Capture the cell that displays the provided text and extract its [X, Y] central coordinate. 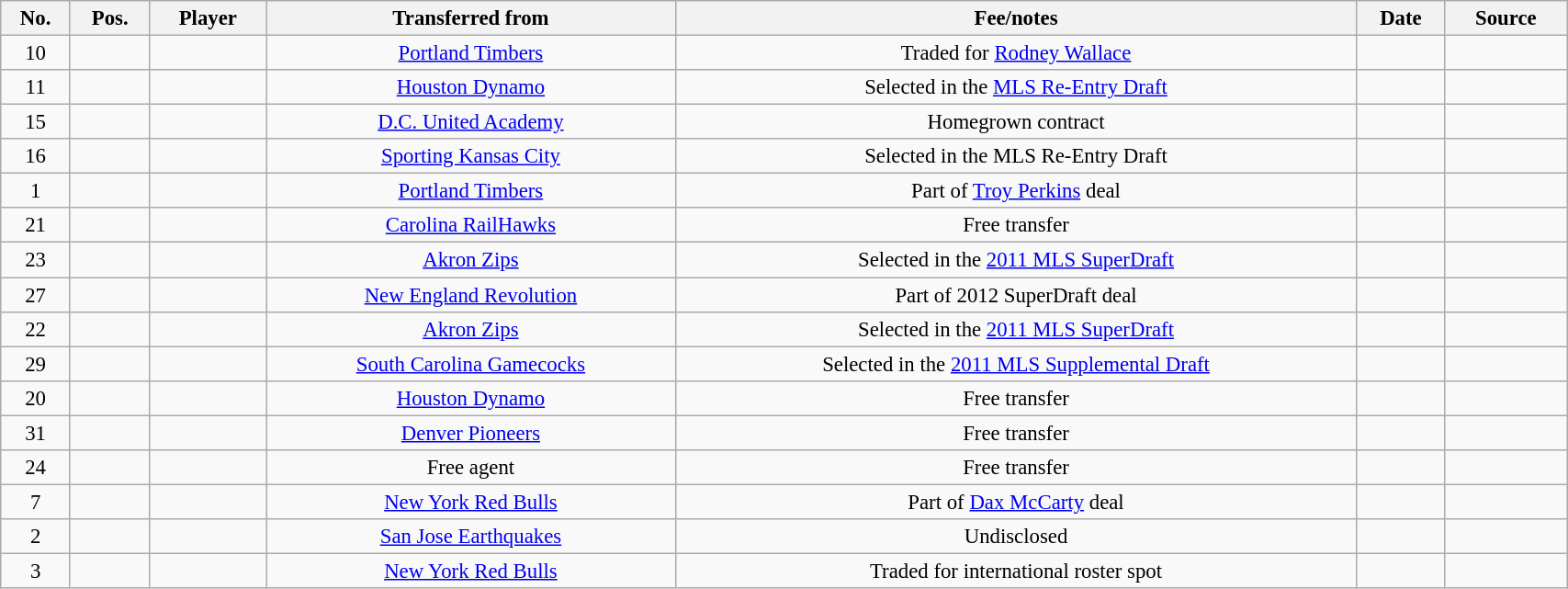
Traded for international roster spot [1016, 571]
Part of Dax McCarty deal [1016, 502]
20 [36, 398]
15 [36, 122]
Part of Troy Perkins deal [1016, 191]
21 [36, 225]
D.C. United Academy [471, 122]
27 [36, 295]
Selected in the 2011 MLS Supplemental Draft [1016, 364]
7 [36, 502]
San Jose Earthquakes [471, 537]
Player [208, 18]
Fee/notes [1016, 18]
24 [36, 468]
Undisclosed [1016, 537]
South Carolina Gamecocks [471, 364]
10 [36, 53]
31 [36, 433]
Carolina RailHawks [471, 225]
Date [1401, 18]
Traded for Rodney Wallace [1016, 53]
2 [36, 537]
New England Revolution [471, 295]
3 [36, 571]
No. [36, 18]
22 [36, 329]
Free agent [471, 468]
Transferred from [471, 18]
23 [36, 260]
29 [36, 364]
Source [1506, 18]
Homegrown contract [1016, 122]
11 [36, 87]
Part of 2012 SuperDraft deal [1016, 295]
Sporting Kansas City [471, 156]
Denver Pioneers [471, 433]
Pos. [110, 18]
1 [36, 191]
16 [36, 156]
